Detect which cell encompasses the target text, then output its [x, y] center coordinate. 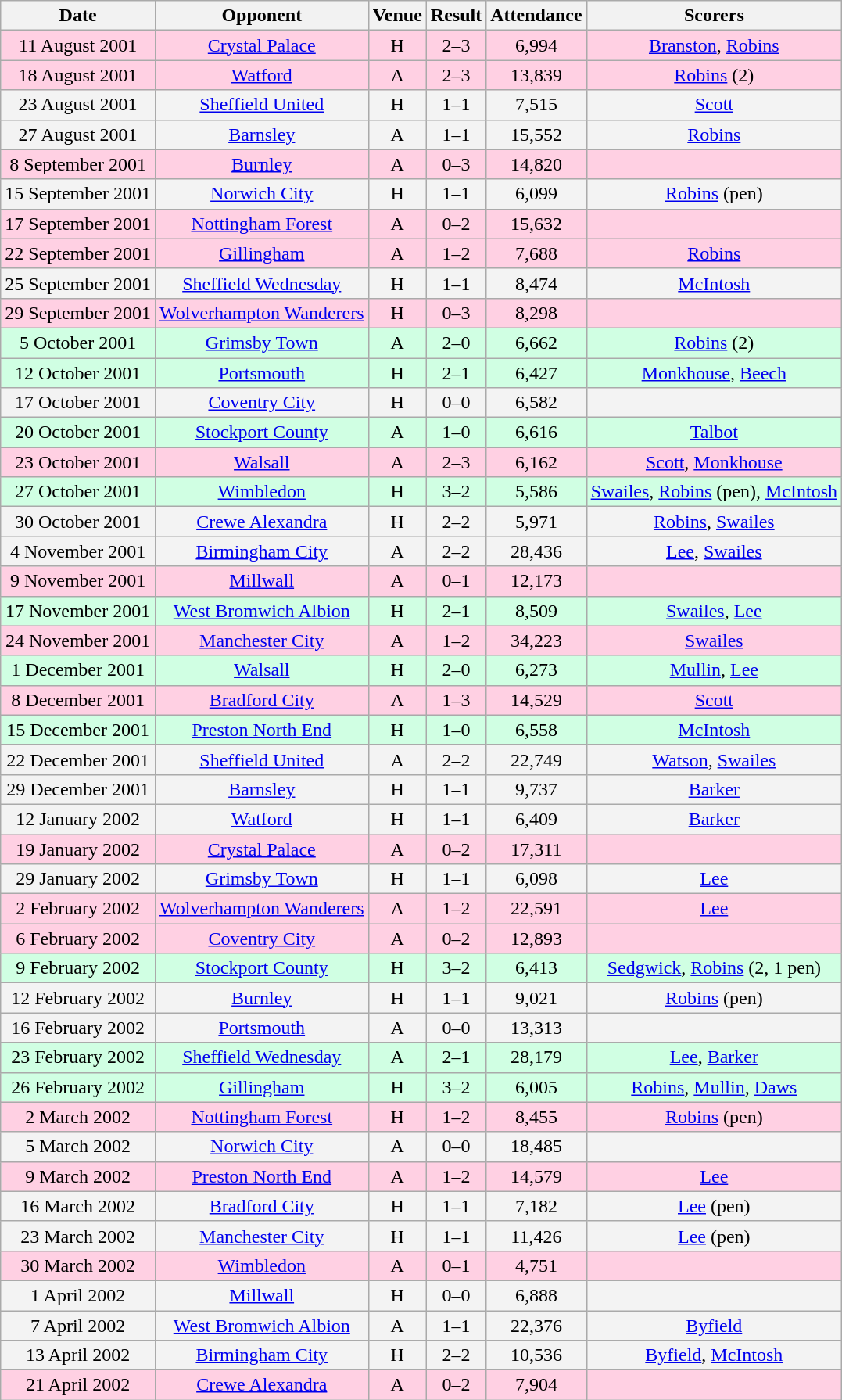
Watson, Swailes [714, 759]
15 September 2001 [78, 194]
8,455 [536, 1117]
4,751 [536, 1265]
Robins, Mullin, Daws [714, 1087]
27 August 2001 [78, 135]
24 November 2001 [78, 641]
28,436 [536, 551]
7,515 [536, 105]
6,098 [536, 879]
Attendance [536, 16]
5,971 [536, 522]
Byfield [714, 1326]
Result [456, 16]
7,688 [536, 253]
2 March 2002 [78, 1117]
8,509 [536, 611]
19 January 2002 [78, 849]
17 October 2001 [78, 403]
4 November 2001 [78, 551]
23 February 2002 [78, 1057]
Mullin, Lee [714, 670]
11,426 [536, 1236]
11 August 2001 [78, 45]
15 December 2001 [78, 730]
10,536 [536, 1355]
20 October 2001 [78, 433]
6,616 [536, 433]
6,662 [536, 343]
18,485 [536, 1147]
8 December 2001 [78, 700]
22 September 2001 [78, 253]
1 December 2001 [78, 670]
23 October 2001 [78, 462]
12 October 2001 [78, 373]
Opponent [261, 16]
15,552 [536, 135]
8,298 [536, 313]
6,409 [536, 819]
27 October 2001 [78, 492]
9,021 [536, 998]
9,737 [536, 789]
12,893 [536, 939]
Swailes, Lee [714, 611]
25 September 2001 [78, 283]
22 December 2001 [78, 759]
Talbot [714, 433]
6,099 [536, 194]
7,182 [536, 1206]
6,162 [536, 462]
29 December 2001 [78, 789]
14,820 [536, 164]
29 September 2001 [78, 313]
7 April 2002 [78, 1326]
22,376 [536, 1326]
21 April 2002 [78, 1385]
6 February 2002 [78, 939]
12,173 [536, 581]
Lee, Swailes [714, 551]
30 October 2001 [78, 522]
34,223 [536, 641]
17 November 2001 [78, 611]
13 April 2002 [78, 1355]
14,529 [536, 700]
Swailes [714, 641]
Scorers [714, 16]
16 March 2002 [78, 1206]
9 November 2001 [78, 581]
23 March 2002 [78, 1236]
26 February 2002 [78, 1087]
15,632 [536, 224]
9 March 2002 [78, 1176]
Robins, Swailes [714, 522]
12 January 2002 [78, 819]
18 August 2001 [78, 75]
17,311 [536, 849]
6,427 [536, 373]
6,888 [536, 1295]
23 August 2001 [78, 105]
6,273 [536, 670]
Swailes, Robins (pen), McIntosh [714, 492]
9 February 2002 [78, 968]
12 February 2002 [78, 998]
6,994 [536, 45]
6,413 [536, 968]
Date [78, 16]
13,839 [536, 75]
1 April 2002 [78, 1295]
Venue [397, 16]
7,904 [536, 1385]
6,582 [536, 403]
16 February 2002 [78, 1028]
28,179 [536, 1057]
Monkhouse, Beech [714, 373]
Branston, Robins [714, 45]
17 September 2001 [78, 224]
5 October 2001 [78, 343]
22,591 [536, 909]
Sedgwick, Robins (2, 1 pen) [714, 968]
Lee, Barker [714, 1057]
14,579 [536, 1176]
Byfield, McIntosh [714, 1355]
2 February 2002 [78, 909]
8,474 [536, 283]
29 January 2002 [78, 879]
22,749 [536, 759]
Scott, Monkhouse [714, 462]
5,586 [536, 492]
5 March 2002 [78, 1147]
13,313 [536, 1028]
1–3 [456, 700]
6,558 [536, 730]
30 March 2002 [78, 1265]
8 September 2001 [78, 164]
6,005 [536, 1087]
